Find where the given text appears and provide that cell's center as [x, y] coordinate. 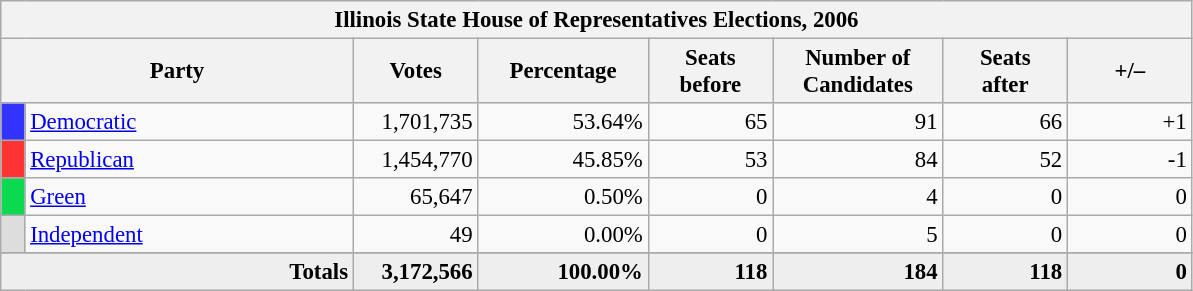
5 [858, 235]
Green [189, 197]
45.85% [563, 160]
-1 [1130, 160]
65,647 [416, 197]
Seatsbefore [710, 72]
91 [858, 122]
Party [178, 72]
0.00% [563, 235]
1,701,735 [416, 122]
Percentage [563, 72]
Illinois State House of Representatives Elections, 2006 [596, 20]
+/– [1130, 72]
Democratic [189, 122]
84 [858, 160]
Independent [189, 235]
4 [858, 197]
Seatsafter [1006, 72]
52 [1006, 160]
53 [710, 160]
65 [710, 122]
49 [416, 235]
Republican [189, 160]
0.50% [563, 197]
66 [1006, 122]
1,454,770 [416, 160]
+1 [1130, 122]
Votes [416, 72]
Number ofCandidates [858, 72]
53.64% [563, 122]
